Find where the given text appears and provide that cell's center as [x, y] coordinate. 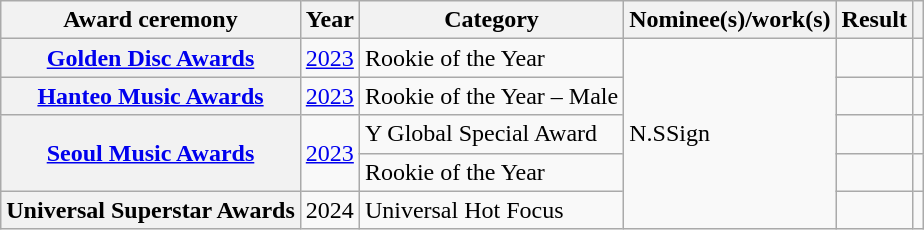
Hanteo Music Awards [151, 96]
2024 [330, 210]
Rookie of the Year – Male [491, 96]
Result [874, 20]
Category [491, 20]
Seoul Music Awards [151, 153]
Universal Hot Focus [491, 210]
Universal Superstar Awards [151, 210]
Year [330, 20]
Nominee(s)/work(s) [730, 20]
Award ceremony [151, 20]
Y Global Special Award [491, 134]
N.SSign [730, 134]
Golden Disc Awards [151, 58]
